Locate the cell with the specified text and output its [X, Y] center coordinate. 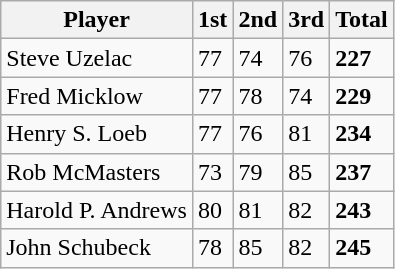
2nd [258, 20]
229 [362, 96]
1st [212, 20]
Player [97, 20]
73 [212, 172]
Henry S. Loeb [97, 134]
Fred Micklow [97, 96]
237 [362, 172]
245 [362, 248]
Rob McMasters [97, 172]
3rd [306, 20]
227 [362, 58]
234 [362, 134]
79 [258, 172]
Harold P. Andrews [97, 210]
Total [362, 20]
John Schubeck [97, 248]
Steve Uzelac [97, 58]
80 [212, 210]
243 [362, 210]
